Return the [x, y] coordinate for the center point of the cell that contains the specified text.  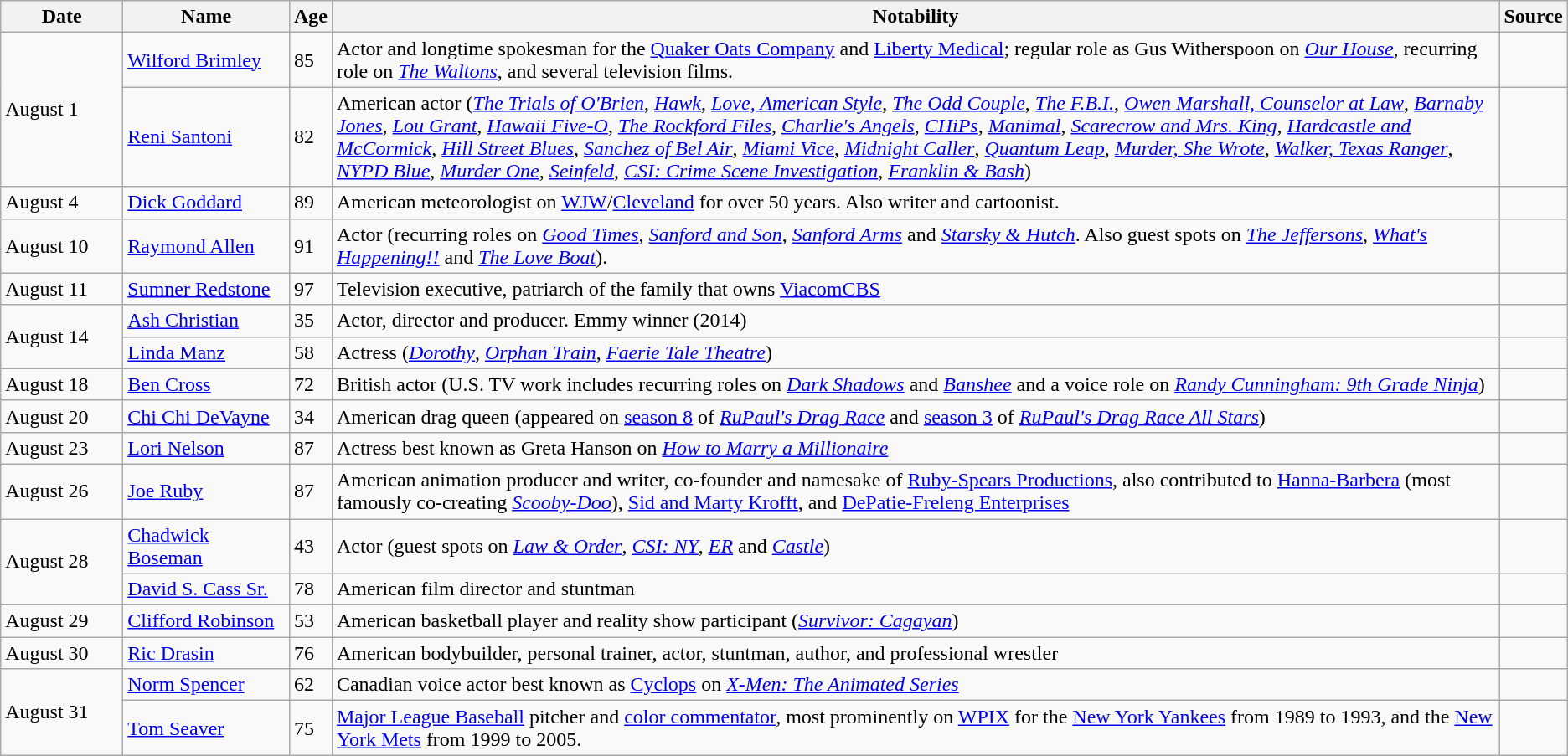
Chadwick Boseman [206, 546]
Canadian voice actor best known as Cyclops on X-Men: The Animated Series [916, 685]
89 [310, 203]
August 31 [62, 712]
American film director and stuntman [916, 589]
American basketball player and reality show participant (Survivor: Cagayan) [916, 621]
Ash Christian [206, 321]
85 [310, 60]
American drag queen (appeared on season 8 of RuPaul's Drag Race and season 3 of RuPaul's Drag Race All Stars) [916, 416]
82 [310, 137]
91 [310, 246]
Dick Goddard [206, 203]
Ric Drasin [206, 653]
August 28 [62, 563]
Actress best known as Greta Hanson on How to Marry a Millionaire [916, 448]
August 1 [62, 110]
Lori Nelson [206, 448]
62 [310, 685]
78 [310, 589]
British actor (U.S. TV work includes recurring roles on Dark Shadows and Banshee and a voice role on Randy Cunningham: 9th Grade Ninja) [916, 384]
Tom Seaver [206, 728]
Name [206, 17]
35 [310, 321]
Linda Manz [206, 352]
Chi Chi DeVayne [206, 416]
Sumner Redstone [206, 289]
August 23 [62, 448]
American bodybuilder, personal trainer, actor, stuntman, author, and professional wrestler [916, 653]
Notability [916, 17]
Raymond Allen [206, 246]
34 [310, 416]
Actor, director and producer. Emmy winner (2014) [916, 321]
August 26 [62, 491]
Clifford Robinson [206, 621]
Television executive, patriarch of the family that owns ViacomCBS [916, 289]
August 10 [62, 246]
76 [310, 653]
Joe Ruby [206, 491]
August 4 [62, 203]
Date [62, 17]
Norm Spencer [206, 685]
August 20 [62, 416]
Actress (Dorothy, Orphan Train, Faerie Tale Theatre) [916, 352]
August 18 [62, 384]
Ben Cross [206, 384]
Source [1533, 17]
Reni Santoni [206, 137]
58 [310, 352]
August 14 [62, 337]
53 [310, 621]
75 [310, 728]
Actor (guest spots on Law & Order, CSI: NY, ER and Castle) [916, 546]
72 [310, 384]
43 [310, 546]
August 11 [62, 289]
Wilford Brimley [206, 60]
David S. Cass Sr. [206, 589]
American meteorologist on WJW/Cleveland for over 50 years. Also writer and cartoonist. [916, 203]
August 30 [62, 653]
August 29 [62, 621]
97 [310, 289]
Age [310, 17]
